For the text-containing cell, return its midpoint in (x, y) coordinate format. 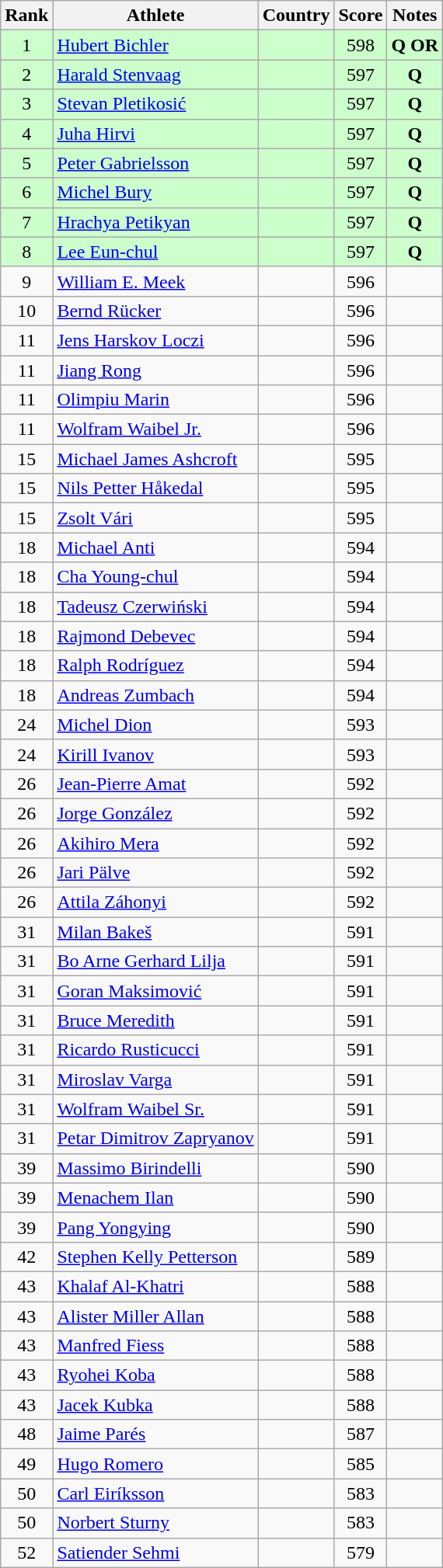
585 (361, 1464)
Stephen Kelly Petterson (155, 1257)
Tadeusz Czerwiński (155, 607)
Jorge González (155, 813)
Jaime Parés (155, 1434)
6 (26, 193)
52 (26, 1552)
Athlete (155, 16)
587 (361, 1434)
Wolfram Waibel Sr. (155, 1109)
Miroslav Varga (155, 1080)
Ralph Rodríguez (155, 666)
1 (26, 45)
Peter Gabrielsson (155, 163)
Menachem Ilan (155, 1198)
Olimpiu Marin (155, 400)
Jean-Pierre Amat (155, 784)
Rank (26, 16)
Alister Miller Allan (155, 1316)
Bruce Meredith (155, 1020)
Ricardo Rusticucci (155, 1050)
Pang Yongying (155, 1227)
Country (296, 16)
Michel Bury (155, 193)
Norbert Sturny (155, 1523)
Andreas Zumbach (155, 695)
Harald Stenvaag (155, 75)
Rajmond Debevec (155, 636)
Q OR (415, 45)
Lee Eun-chul (155, 252)
Kirill Ivanov (155, 754)
Manfred Fiess (155, 1346)
Stevan Pletikosić (155, 104)
Jacek Kubka (155, 1405)
Hrachya Petikyan (155, 222)
Hugo Romero (155, 1464)
Bernd Rücker (155, 311)
Wolfram Waibel Jr. (155, 429)
Bo Arne Gerhard Lilja (155, 961)
9 (26, 281)
Zsolt Vári (155, 518)
Goran Maksimović (155, 991)
5 (26, 163)
8 (26, 252)
42 (26, 1257)
48 (26, 1434)
Hubert Bichler (155, 45)
Milan Bakeš (155, 932)
Massimo Birindelli (155, 1168)
Notes (415, 16)
Juha Hirvi (155, 134)
Attila Záhonyi (155, 902)
7 (26, 222)
579 (361, 1552)
Michel Dion (155, 725)
Ryohei Koba (155, 1375)
Khalaf Al-Khatri (155, 1286)
Jens Harskov Loczi (155, 340)
Akihiro Mera (155, 843)
William E. Meek (155, 281)
Score (361, 16)
4 (26, 134)
Michael Anti (155, 548)
Jiang Rong (155, 370)
598 (361, 45)
Carl Eiríksson (155, 1493)
3 (26, 104)
Cha Young-chul (155, 577)
Nils Petter Håkedal (155, 488)
Jari Pälve (155, 873)
2 (26, 75)
Michael James Ashcroft (155, 459)
Petar Dimitrov Zapryanov (155, 1139)
49 (26, 1464)
589 (361, 1257)
10 (26, 311)
Satiender Sehmi (155, 1552)
